Identify which cell holds the provided text, then report its (X, Y) central coordinate. 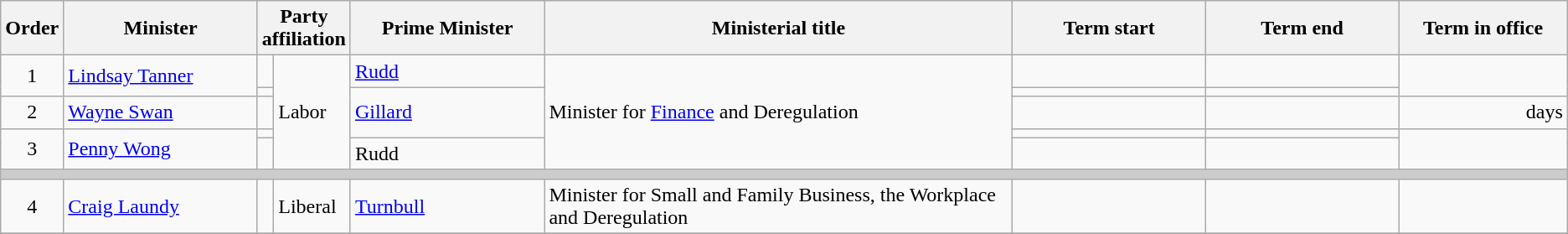
days (1483, 112)
3 (32, 149)
Term end (1302, 29)
4 (32, 206)
Party affiliation (303, 29)
Prime Minister (447, 29)
Minister (161, 29)
1 (32, 75)
Lindsay Tanner (161, 75)
Minister for Finance and Deregulation (779, 112)
Ministerial title (779, 29)
Term start (1109, 29)
Craig Laundy (161, 206)
Term in office (1483, 29)
Minister for Small and Family Business, the Workplace and Deregulation (779, 206)
2 (32, 112)
Turnbull (447, 206)
Gillard (447, 112)
Penny Wong (161, 149)
Liberal (312, 206)
Wayne Swan (161, 112)
Labor (312, 112)
Order (32, 29)
